Detect which cell encompasses the target text, then output its (X, Y) center coordinate. 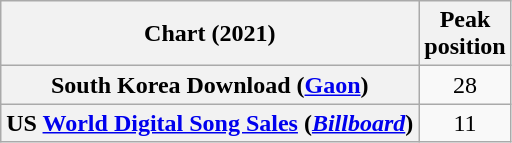
Chart (2021) (210, 34)
US World Digital Song Sales (Billboard) (210, 123)
South Korea Download (Gaon) (210, 85)
11 (465, 123)
Peakposition (465, 34)
28 (465, 85)
